Capture the cell that displays the provided text and extract its [x, y] central coordinate. 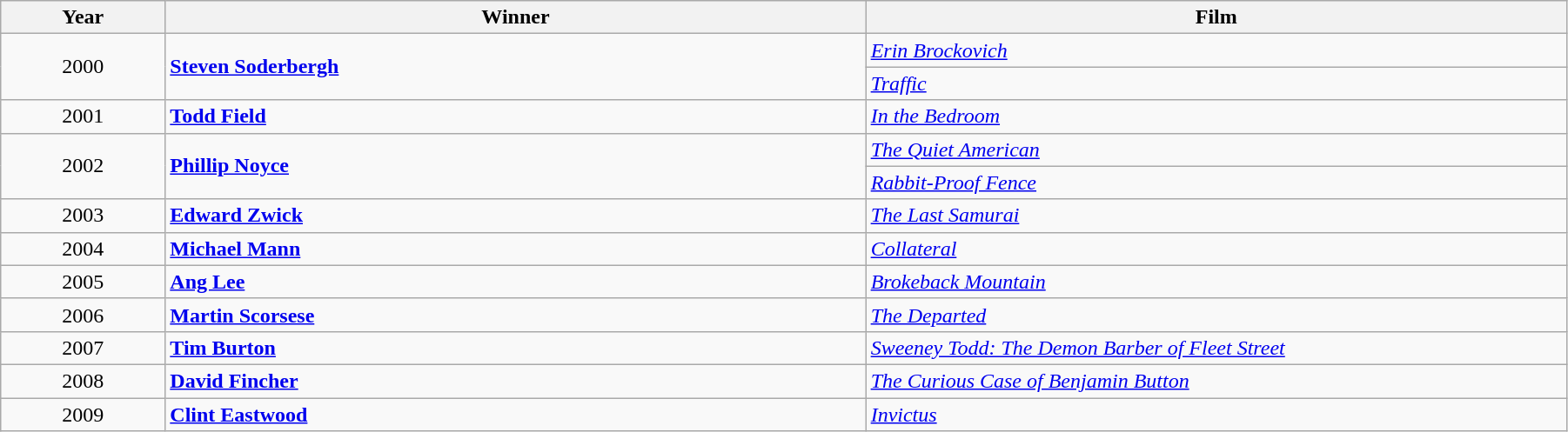
2003 [84, 216]
Tim Burton [515, 348]
2006 [84, 315]
Edward Zwick [515, 216]
The Curious Case of Benjamin Button [1216, 381]
Traffic [1216, 83]
David Fincher [515, 381]
Year [84, 17]
Invictus [1216, 415]
Ang Lee [515, 282]
Sweeney Todd: The Demon Barber of Fleet Street [1216, 348]
2008 [84, 381]
The Quiet American [1216, 150]
Todd Field [515, 116]
The Last Samurai [1216, 216]
Martin Scorsese [515, 315]
2009 [84, 415]
Collateral [1216, 249]
2002 [84, 166]
Erin Brockovich [1216, 50]
2000 [84, 67]
Film [1216, 17]
2004 [84, 249]
Rabbit-Proof Fence [1216, 183]
Steven Soderbergh [515, 67]
2007 [84, 348]
The Departed [1216, 315]
2001 [84, 116]
2005 [84, 282]
Brokeback Mountain [1216, 282]
Phillip Noyce [515, 166]
Michael Mann [515, 249]
Winner [515, 17]
Clint Eastwood [515, 415]
In the Bedroom [1216, 116]
